Pinpoint the cell where the given text exists, returning its (x, y) midpoint coordinate. 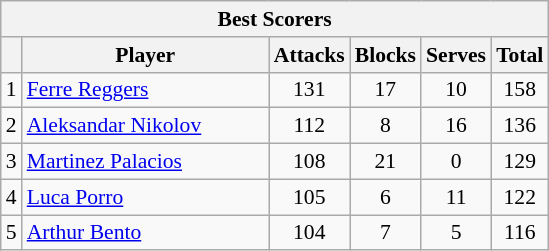
Attacks (310, 55)
Ferre Reggers (146, 90)
131 (310, 90)
3 (12, 162)
Martinez Palacios (146, 162)
16 (456, 126)
108 (310, 162)
4 (12, 197)
21 (386, 162)
8 (386, 126)
105 (310, 197)
0 (456, 162)
Arthur Bento (146, 233)
10 (456, 90)
Luca Porro (146, 197)
129 (520, 162)
116 (520, 233)
Best Scorers (275, 19)
Total (520, 55)
Aleksandar Nikolov (146, 126)
7 (386, 233)
112 (310, 126)
136 (520, 126)
2 (12, 126)
158 (520, 90)
17 (386, 90)
122 (520, 197)
Serves (456, 55)
11 (456, 197)
Player (146, 55)
1 (12, 90)
Blocks (386, 55)
6 (386, 197)
104 (310, 233)
